Scan for the cell matching the given text and deliver its [X, Y] coordinate at center. 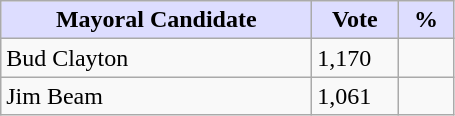
% [426, 20]
Jim Beam [156, 96]
Mayoral Candidate [156, 20]
Vote [355, 20]
Bud Clayton [156, 58]
1,170 [355, 58]
1,061 [355, 96]
